Extract the (x, y) coordinate from the center of the cell holding the provided text.  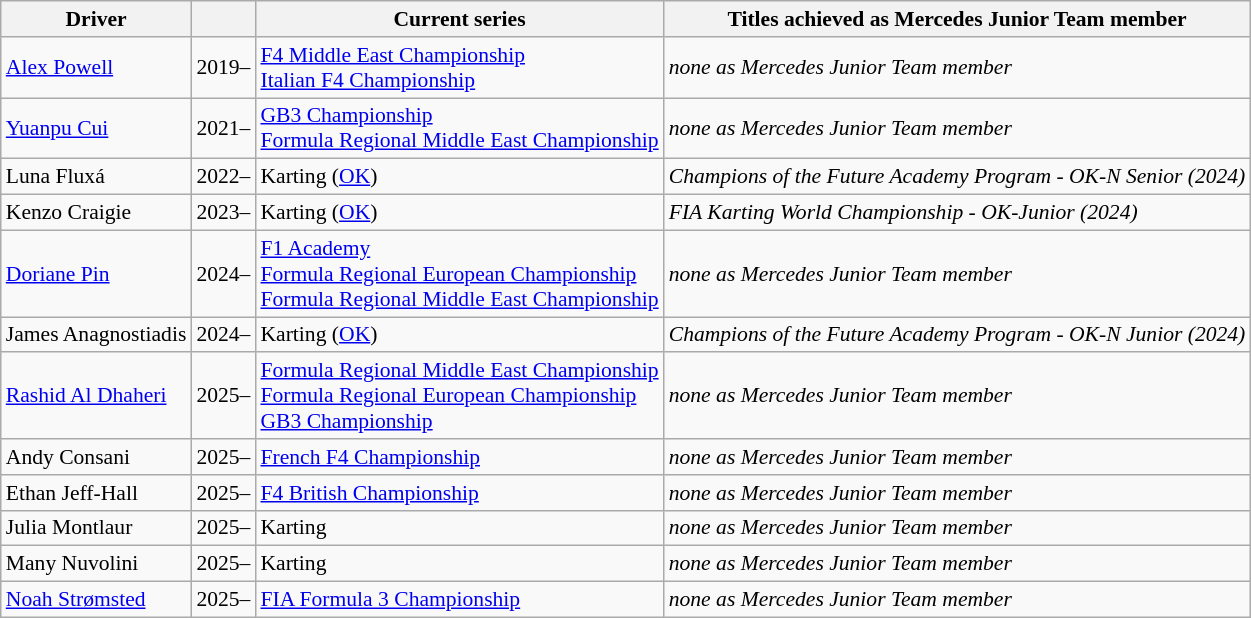
Champions of the Future Academy Program - OK-N Senior (2024) (958, 177)
Luna Fluxá (96, 177)
GB3 ChampionshipFormula Regional Middle East Championship (459, 128)
2021– (223, 128)
Andy Consani (96, 457)
2022– (223, 177)
French F4 Championship (459, 457)
Formula Regional Middle East ChampionshipFormula Regional European ChampionshipGB3 Championship (459, 396)
Champions of the Future Academy Program - OK-N Junior (2024) (958, 335)
F4 Middle East ChampionshipItalian F4 Championship (459, 68)
Ethan Jeff-Hall (96, 493)
Julia Montlaur (96, 528)
Current series (459, 19)
Rashid Al Dhaheri (96, 396)
Many Nuvolini (96, 564)
James Anagnostiadis (96, 335)
2019– (223, 68)
Titles achieved as Mercedes Junior Team member (958, 19)
2023– (223, 213)
Yuanpu Cui (96, 128)
Doriane Pin (96, 274)
Driver (96, 19)
Alex Powell (96, 68)
F1 AcademyFormula Regional European ChampionshipFormula Regional Middle East Championship (459, 274)
FIA Formula 3 Championship (459, 600)
Noah Strømsted (96, 600)
FIA Karting World Championship - OK-Junior (2024) (958, 213)
Kenzo Craigie (96, 213)
F4 British Championship (459, 493)
